Output the (x, y) coordinate of the center of the cell containing the given text.  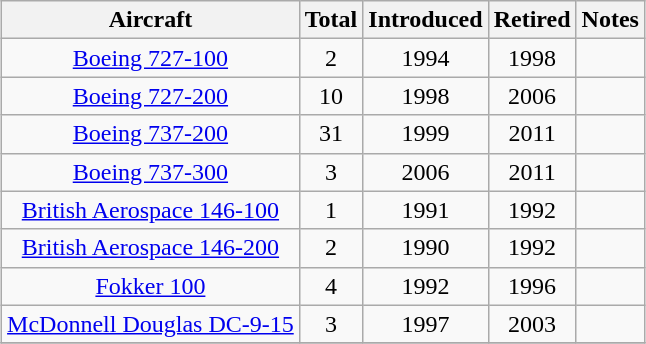
Aircraft (151, 20)
Boeing 737-200 (151, 134)
1999 (426, 134)
British Aerospace 146-100 (151, 210)
Boeing 727-200 (151, 96)
1 (331, 210)
1990 (426, 248)
4 (331, 286)
1997 (426, 324)
1994 (426, 58)
1991 (426, 210)
2003 (532, 324)
31 (331, 134)
Boeing 727-100 (151, 58)
10 (331, 96)
Retired (532, 20)
Boeing 737-300 (151, 172)
British Aerospace 146-200 (151, 248)
1996 (532, 286)
Total (331, 20)
Notes (610, 20)
Fokker 100 (151, 286)
McDonnell Douglas DC-9-15 (151, 324)
Introduced (426, 20)
